Identify which cell holds the provided text, then report its (X, Y) central coordinate. 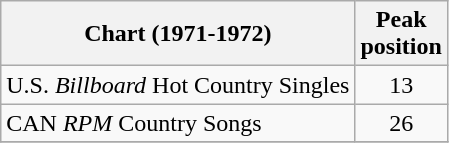
U.S. Billboard Hot Country Singles (178, 85)
CAN RPM Country Songs (178, 123)
13 (401, 85)
Peakposition (401, 34)
Chart (1971-1972) (178, 34)
26 (401, 123)
